From the cell containing the given text, extract its center point as [X, Y] coordinate. 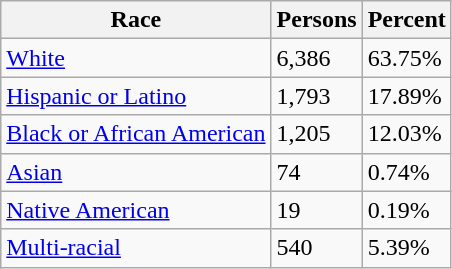
6,386 [316, 58]
Native American [136, 210]
12.03% [406, 134]
Asian [136, 172]
17.89% [406, 96]
540 [316, 248]
1,793 [316, 96]
Percent [406, 20]
5.39% [406, 248]
Hispanic or Latino [136, 96]
Persons [316, 20]
0.19% [406, 210]
74 [316, 172]
Multi-racial [136, 248]
White [136, 58]
Black or African American [136, 134]
0.74% [406, 172]
19 [316, 210]
63.75% [406, 58]
Race [136, 20]
1,205 [316, 134]
